Search for the cell housing the specified text and yield its [X, Y] center coordinate. 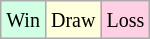
Win [24, 20]
Loss [126, 20]
Draw [72, 20]
